Return [X, Y] of the center of cell containing provided text 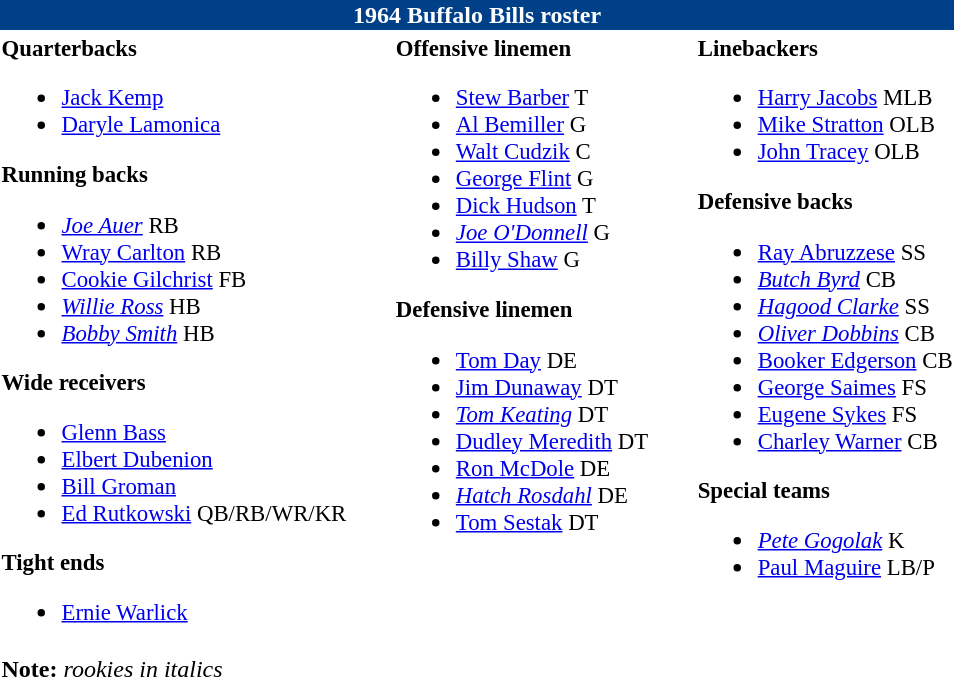
1964 Buffalo Bills roster [477, 15]
